Capture the cell that displays the provided text and extract its [X, Y] central coordinate. 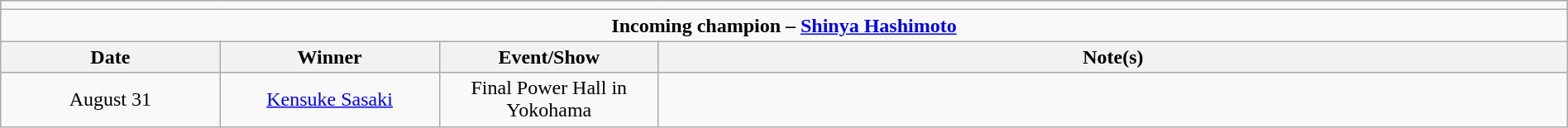
Date [111, 57]
August 31 [111, 99]
Incoming champion – Shinya Hashimoto [784, 26]
Winner [329, 57]
Note(s) [1113, 57]
Final Power Hall in Yokohama [549, 99]
Event/Show [549, 57]
Kensuke Sasaki [329, 99]
